Provide the (X, Y) coordinate of the cell's center where the given text is located.  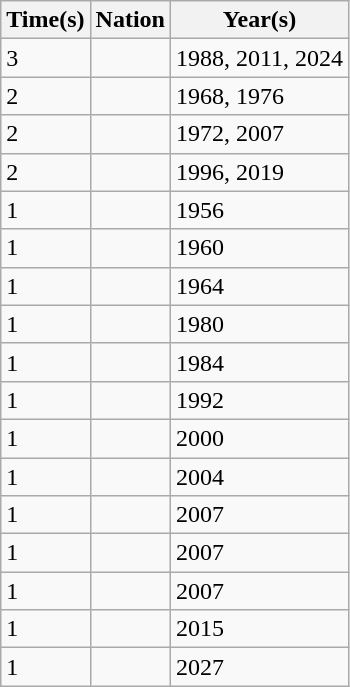
1968, 1976 (259, 96)
2015 (259, 629)
2004 (259, 477)
1984 (259, 362)
2027 (259, 667)
2000 (259, 438)
1956 (259, 210)
Time(s) (46, 20)
1972, 2007 (259, 134)
Year(s) (259, 20)
1964 (259, 286)
3 (46, 58)
1996, 2019 (259, 172)
1988, 2011, 2024 (259, 58)
Nation (130, 20)
1992 (259, 400)
1980 (259, 324)
1960 (259, 248)
